Extract the (x, y) coordinate from the center of the cell holding the provided text.  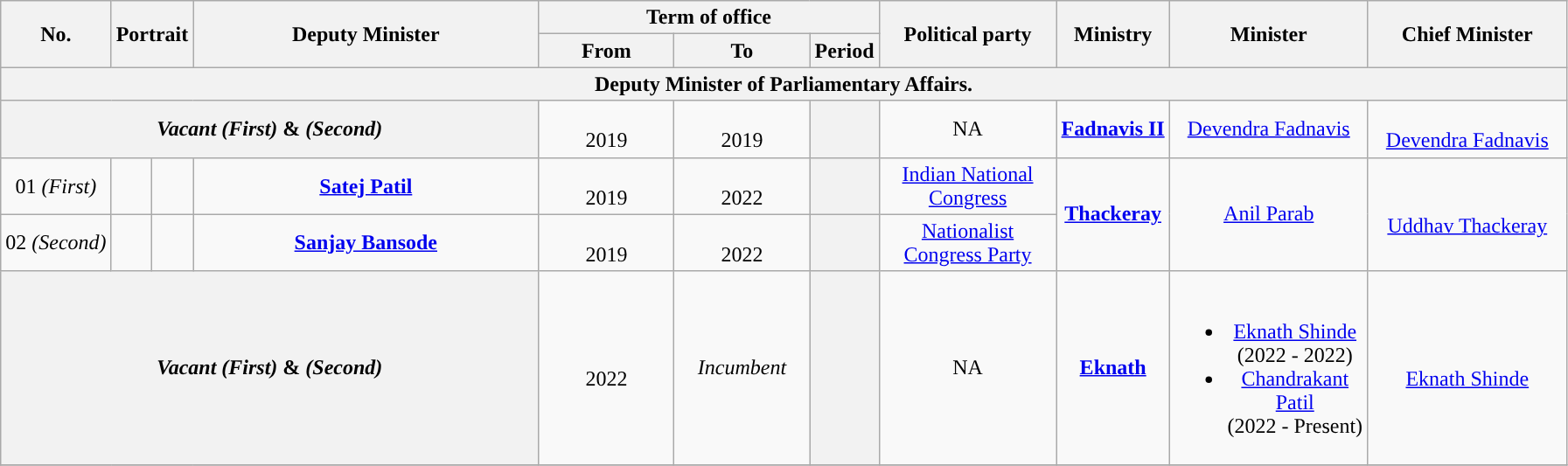
Minister (1268, 34)
Nationalist Congress Party (967, 243)
No. (56, 34)
Deputy Minister (366, 34)
Ministry (1112, 34)
Eknath Shinde (1467, 367)
Portrait (152, 34)
Term of office (708, 17)
Incumbent (742, 367)
To (742, 51)
01 (First) (56, 185)
Satej Patil (366, 185)
Sanjay Bansode (366, 243)
Indian National Congress (967, 185)
From (607, 51)
Deputy Minister of Parliamentary Affairs. (784, 84)
Eknath Shinde(2022 - 2022)Chandrakant Patil (2022 - Present) (1268, 367)
Eknath (1112, 367)
Uddhav Thackeray (1467, 214)
Anil Parab (1268, 214)
Fadnavis II (1112, 129)
Thackeray (1112, 214)
Chief Minister (1467, 34)
Period (845, 51)
Political party (967, 34)
02 (Second) (56, 243)
